Search for the cell housing the specified text and yield its (x, y) center coordinate. 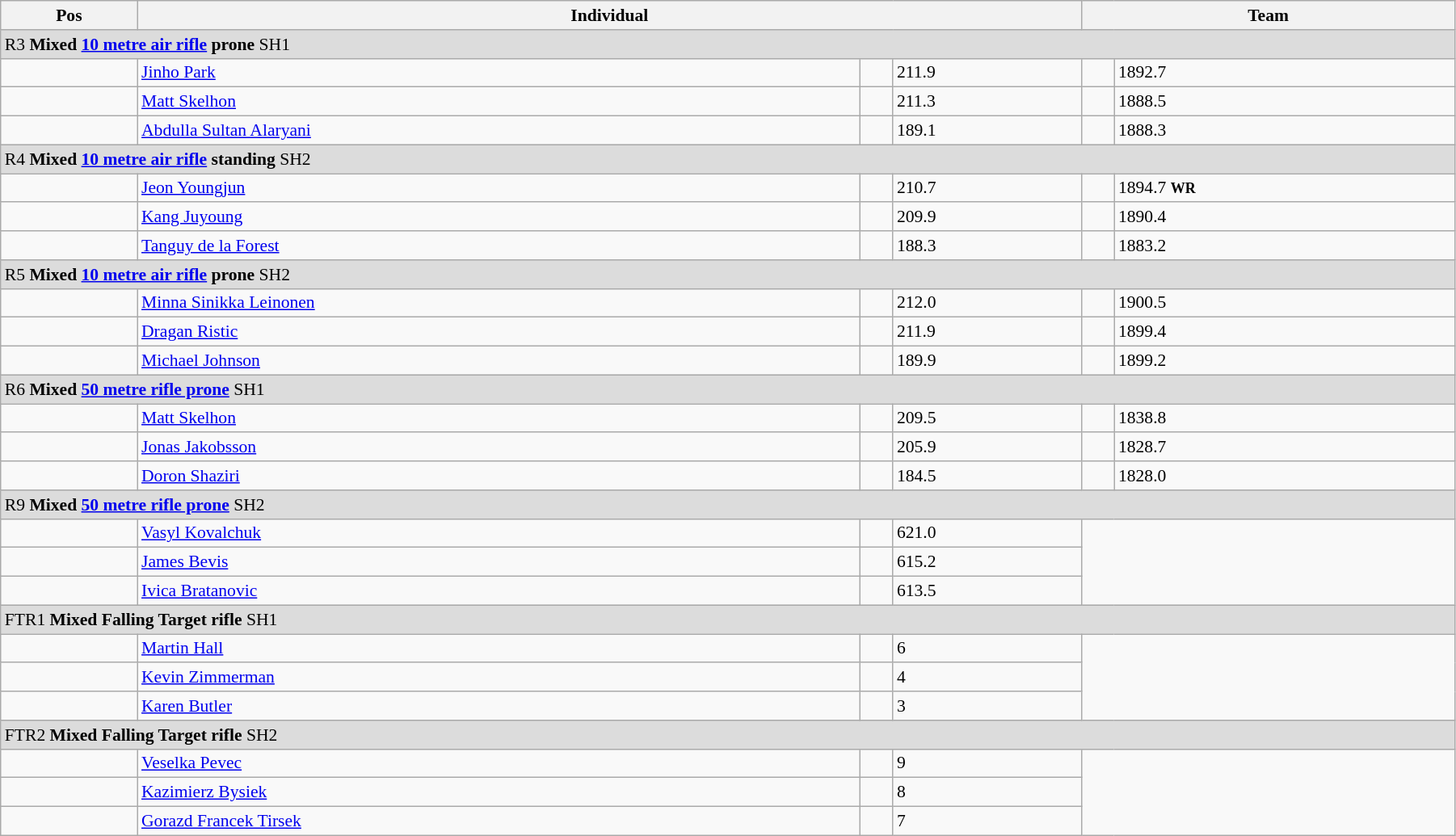
1899.2 (1285, 361)
Martin Hall (499, 649)
Doron Shaziri (499, 476)
Minna Sinikka Leinonen (499, 303)
Individual (609, 15)
Ivica Bratanovic (499, 591)
209.5 (987, 418)
Kazimierz Bysiek (499, 792)
212.0 (987, 303)
1894.7 WR (1285, 188)
189.9 (987, 361)
615.2 (987, 562)
Kevin Zimmerman (499, 678)
205.9 (987, 447)
R9 Mixed 50 metre rifle prone SH2 (728, 505)
R6 Mixed 50 metre rifle prone SH1 (728, 389)
FTR2 Mixed Falling Target rifle SH2 (728, 735)
1900.5 (1285, 303)
Tanguy de la Forest (499, 246)
R5 Mixed 10 metre air rifle prone SH2 (728, 275)
3 (987, 706)
211.3 (987, 102)
James Bevis (499, 562)
Karen Butler (499, 706)
Abdulla Sultan Alaryani (499, 131)
1828.0 (1285, 476)
Vasyl Kovalchuk (499, 533)
1892.7 (1285, 73)
Dragan Ristic (499, 332)
Gorazd Francek Tirsek (499, 821)
1838.8 (1285, 418)
1888.3 (1285, 131)
7 (987, 821)
1828.7 (1285, 447)
Team (1269, 15)
188.3 (987, 246)
209.9 (987, 217)
Pos (69, 15)
Veselka Pevec (499, 763)
8 (987, 792)
189.1 (987, 131)
R3 Mixed 10 metre air rifle prone SH1 (728, 44)
FTR1 Mixed Falling Target rifle SH1 (728, 620)
Jonas Jakobsson (499, 447)
4 (987, 678)
Kang Juyoung (499, 217)
Michael Johnson (499, 361)
210.7 (987, 188)
6 (987, 649)
184.5 (987, 476)
621.0 (987, 533)
1888.5 (1285, 102)
1899.4 (1285, 332)
613.5 (987, 591)
Jeon Youngjun (499, 188)
1883.2 (1285, 246)
1890.4 (1285, 217)
Jinho Park (499, 73)
9 (987, 763)
R4 Mixed 10 metre air rifle standing SH2 (728, 159)
